Identify which cell holds the provided text, then report its [X, Y] central coordinate. 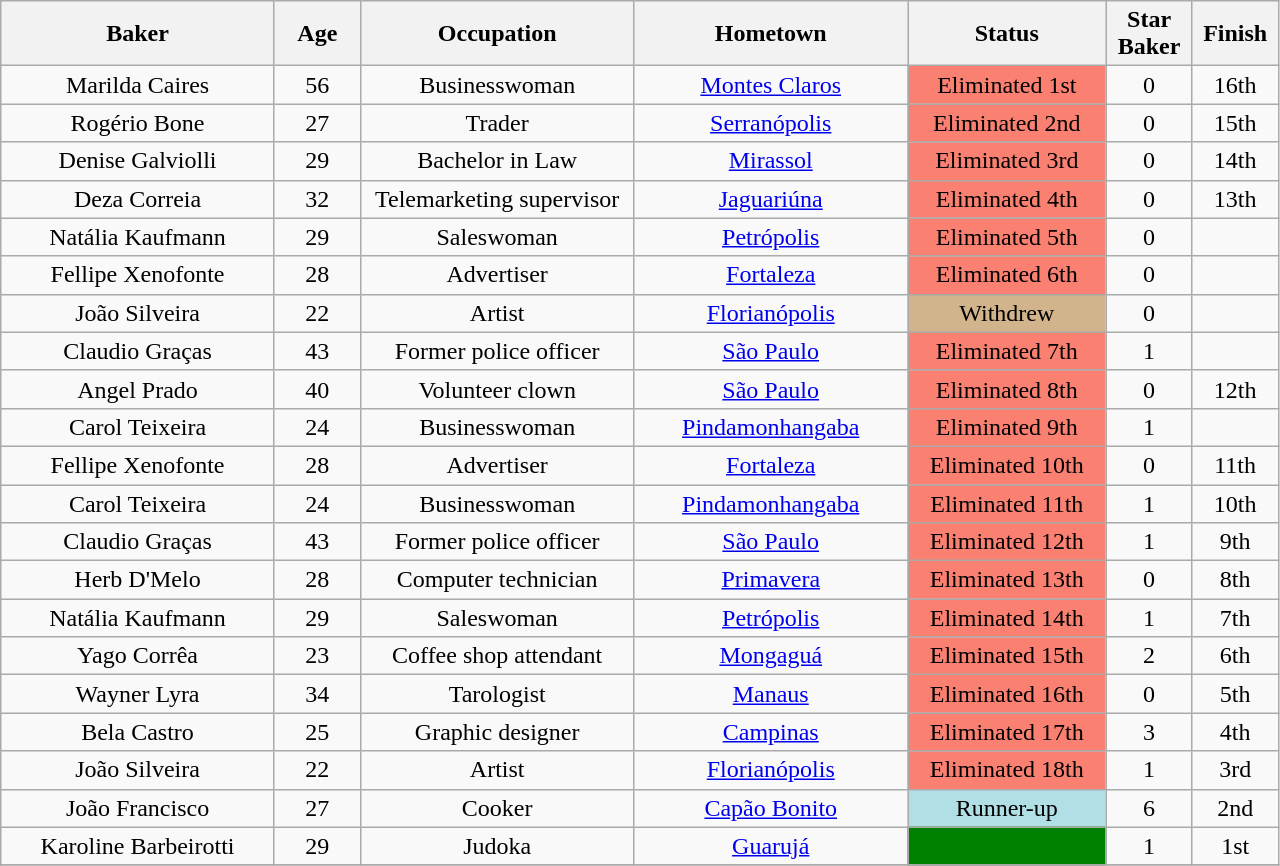
Volunteer clown [497, 389]
2nd [1235, 808]
Mongaguá [771, 656]
4th [1235, 732]
Bela Castro [138, 732]
Manaus [771, 694]
8th [1235, 580]
40 [317, 389]
Baker [138, 34]
Eliminated 17th [1008, 732]
Status [1008, 34]
3rd [1235, 770]
Judoka [497, 846]
Eliminated 15th [1008, 656]
5th [1235, 694]
1st [1235, 846]
Age [317, 34]
Wayner Lyra [138, 694]
Trader [497, 123]
16th [1235, 85]
Eliminated 7th [1008, 351]
15th [1235, 123]
7th [1235, 618]
Coffee shop attendant [497, 656]
Deza Correia [138, 199]
34 [317, 694]
23 [317, 656]
Eliminated 4th [1008, 199]
Eliminated 3rd [1008, 161]
Eliminated 5th [1008, 237]
Hometown [771, 34]
Jaguariúna [771, 199]
Eliminated 16th [1008, 694]
25 [317, 732]
Eliminated 6th [1008, 275]
Eliminated 13th [1008, 580]
Runner-up [1008, 808]
2 [1149, 656]
Denise Galviolli [138, 161]
Telemarketing supervisor [497, 199]
Star Baker [1149, 34]
56 [317, 85]
Eliminated 9th [1008, 427]
14th [1235, 161]
João Francisco [138, 808]
Primavera [771, 580]
Eliminated 2nd [1008, 123]
Eliminated 8th [1008, 389]
Eliminated 11th [1008, 503]
Capão Bonito [771, 808]
6 [1149, 808]
Yago Corrêa [138, 656]
3 [1149, 732]
Occupation [497, 34]
Serranópolis [771, 123]
Graphic designer [497, 732]
11th [1235, 465]
Finish [1235, 34]
Cooker [497, 808]
10th [1235, 503]
Guarujá [771, 846]
32 [317, 199]
Eliminated 1st [1008, 85]
Tarologist [497, 694]
Withdrew [1008, 313]
Campinas [771, 732]
Marilda Caires [138, 85]
Eliminated 18th [1008, 770]
Eliminated 10th [1008, 465]
Montes Claros [771, 85]
Eliminated 12th [1008, 542]
12th [1235, 389]
Rogério Bone [138, 123]
Karoline Barbeirotti [138, 846]
Bachelor in Law [497, 161]
Computer technician [497, 580]
Eliminated 14th [1008, 618]
6th [1235, 656]
Angel Prado [138, 389]
Herb D'Melo [138, 580]
13th [1235, 199]
Mirassol [771, 161]
9th [1235, 542]
